Capture the cell that displays the provided text and extract its [X, Y] central coordinate. 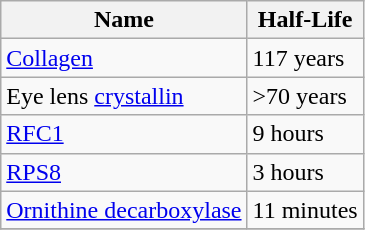
>70 years [305, 96]
Ornithine decarboxylase [124, 210]
3 hours [305, 172]
RPS8 [124, 172]
RFC1 [124, 134]
9 hours [305, 134]
117 years [305, 58]
Eye lens crystallin [124, 96]
11 minutes [305, 210]
Half-Life [305, 20]
Collagen [124, 58]
Name [124, 20]
